Search for the cell housing the specified text and yield its (X, Y) center coordinate. 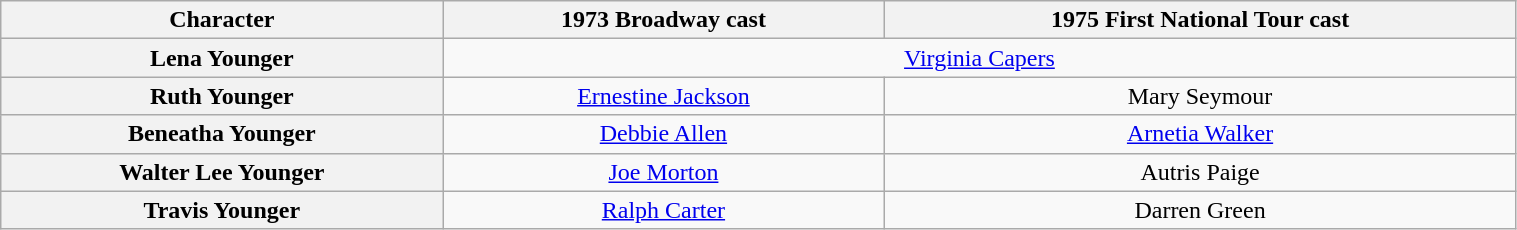
Joe Morton (664, 172)
Beneatha Younger (222, 134)
Ruth Younger (222, 96)
Virginia Capers (980, 58)
Arnetia Walker (1200, 134)
Lena Younger (222, 58)
Darren Green (1200, 210)
Debbie Allen (664, 134)
Ernestine Jackson (664, 96)
1973 Broadway cast (664, 20)
Travis Younger (222, 210)
Autris Paige (1200, 172)
Mary Seymour (1200, 96)
Character (222, 20)
Ralph Carter (664, 210)
Walter Lee Younger (222, 172)
1975 First National Tour cast (1200, 20)
